From the cell containing the given text, extract its center point as [x, y] coordinate. 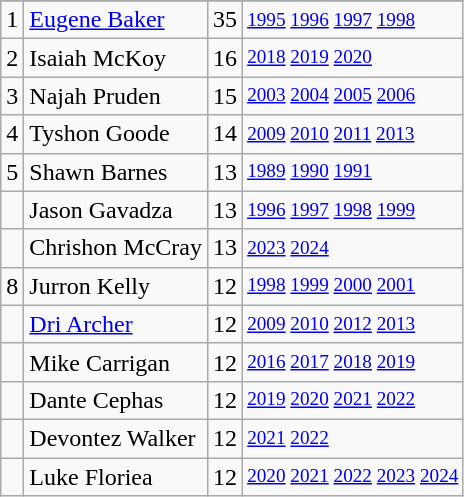
Shawn Barnes [116, 172]
Isaiah McKoy [116, 58]
Devontez Walker [116, 438]
2009 2010 2011 2013 [353, 134]
1998 1999 2000 2001 [353, 286]
35 [226, 20]
4 [12, 134]
1989 1990 1991 [353, 172]
Tyshon Goode [116, 134]
2018 2019 2020 [353, 58]
Dante Cephas [116, 400]
Mike Carrigan [116, 362]
14 [226, 134]
2023 2024 [353, 248]
15 [226, 96]
2003 2004 2005 2006 [353, 96]
5 [12, 172]
2021 2022 [353, 438]
Chrishon McCray [116, 248]
Eugene Baker [116, 20]
2016 2017 2018 2019 [353, 362]
Najah Pruden [116, 96]
1 [12, 20]
Jurron Kelly [116, 286]
8 [12, 286]
Dri Archer [116, 324]
2020 2021 2022 2023 2024 [353, 477]
3 [12, 96]
16 [226, 58]
Jason Gavadza [116, 210]
Luke Floriea [116, 477]
2009 2010 2012 2013 [353, 324]
1995 1996 1997 1998 [353, 20]
2 [12, 58]
2019 2020 2021 2022 [353, 400]
1996 1997 1998 1999 [353, 210]
